Capture the cell that displays the provided text and extract its (X, Y) central coordinate. 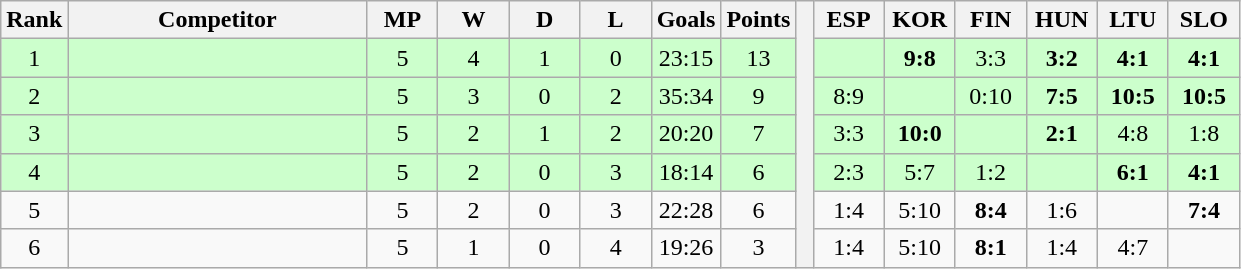
FIN (990, 20)
1:8 (1204, 134)
5:7 (920, 172)
0:10 (990, 96)
35:34 (686, 96)
Rank (34, 20)
3:2 (1062, 58)
8:1 (990, 248)
LTU (1132, 20)
1:6 (1062, 210)
ESP (848, 20)
1:2 (990, 172)
18:14 (686, 172)
7:4 (1204, 210)
Goals (686, 20)
KOR (920, 20)
23:15 (686, 58)
7:5 (1062, 96)
D (544, 20)
4:8 (1132, 134)
Points (758, 20)
8:4 (990, 210)
L (616, 20)
10:0 (920, 134)
9:8 (920, 58)
MP (402, 20)
20:20 (686, 134)
2:1 (1062, 134)
13 (758, 58)
22:28 (686, 210)
HUN (1062, 20)
Competitor (218, 20)
4:7 (1132, 248)
9 (758, 96)
SLO (1204, 20)
7 (758, 134)
19:26 (686, 248)
8:9 (848, 96)
W (474, 20)
6:1 (1132, 172)
2:3 (848, 172)
